Pinpoint the cell where the given text exists, returning its (x, y) midpoint coordinate. 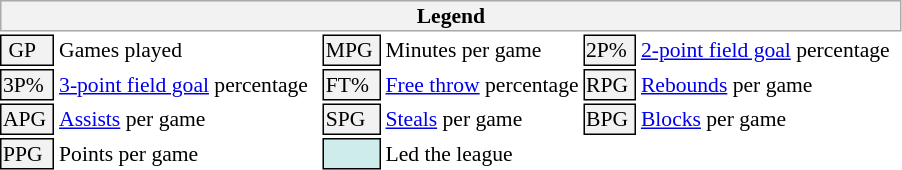
2-point field goal percentage (770, 50)
SPG (352, 120)
BPG (610, 120)
MPG (352, 50)
Legend (451, 16)
2P% (610, 50)
Minutes per game (482, 50)
Rebounds per game (770, 85)
3-point field goal percentage (189, 85)
Blocks per game (770, 120)
PPG (28, 154)
RPG (610, 85)
3P% (28, 85)
Led the league (482, 154)
Points per game (189, 154)
APG (28, 120)
Free throw percentage (482, 85)
Steals per game (482, 120)
Assists per game (189, 120)
Games played (189, 50)
GP (28, 50)
FT% (352, 85)
